Find where the given text appears and provide that cell's center as (x, y) coordinate. 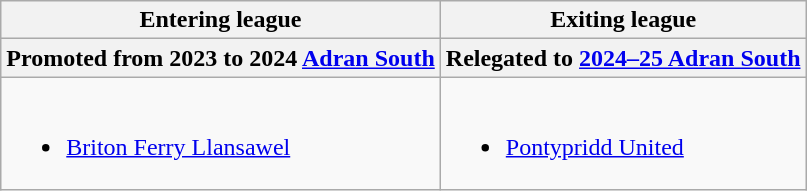
Pontypridd United (623, 134)
Exiting league (623, 20)
Relegated to 2024–25 Adran South (623, 58)
Entering league (221, 20)
Briton Ferry Llansawel (221, 134)
Promoted from 2023 to 2024 Adran South (221, 58)
